Determine the [X, Y] coordinate at the center of the cell enclosing the given text.  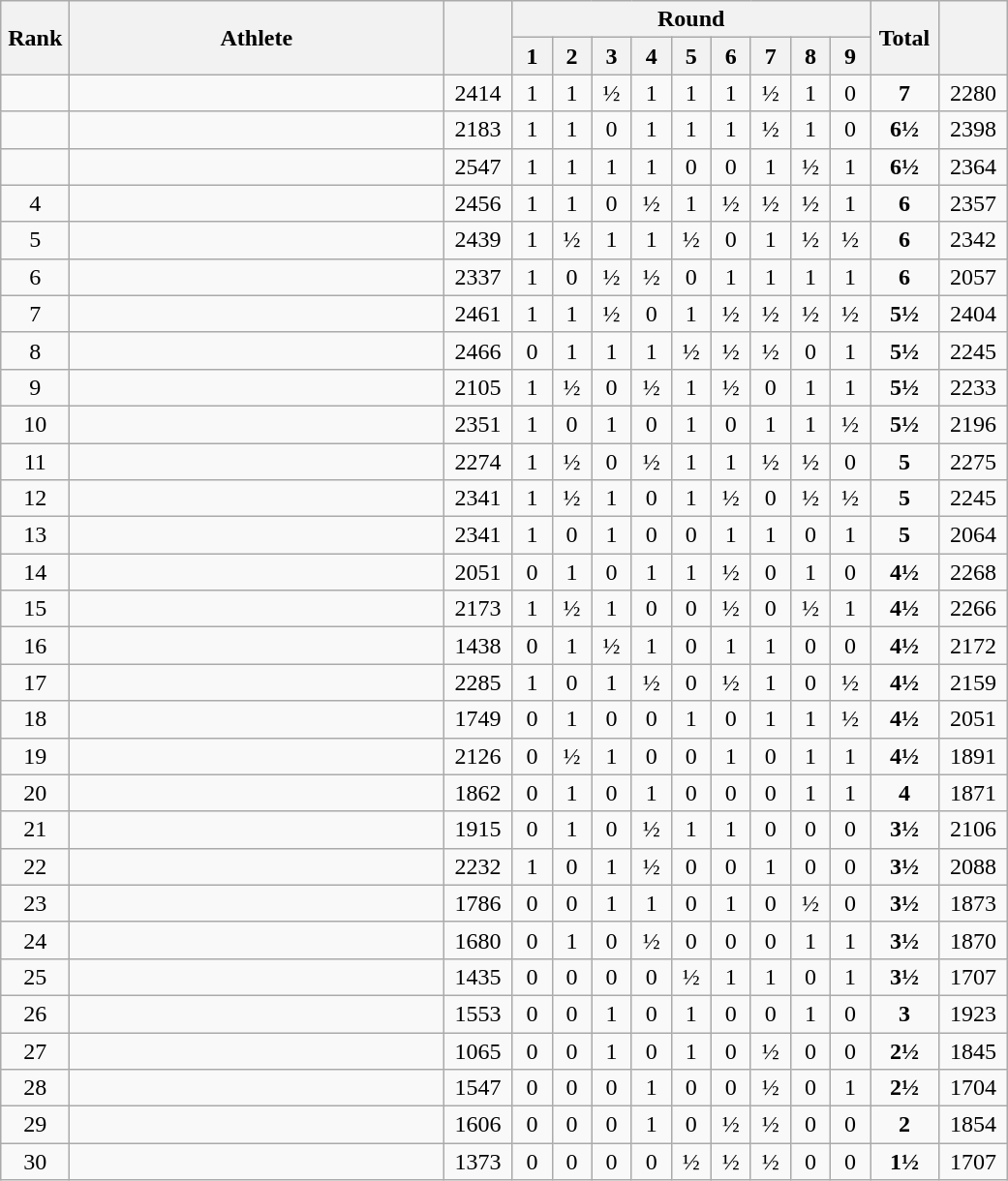
Athlete [257, 38]
2057 [974, 277]
1891 [974, 756]
1845 [974, 1050]
24 [35, 940]
2266 [974, 609]
2196 [974, 424]
2414 [478, 93]
2172 [974, 646]
2064 [974, 535]
2456 [478, 203]
2364 [974, 167]
1553 [478, 1014]
1749 [478, 719]
2088 [974, 866]
11 [35, 462]
1373 [478, 1162]
1915 [478, 830]
17 [35, 682]
1871 [974, 793]
2159 [974, 682]
1680 [478, 940]
2280 [974, 93]
2232 [478, 866]
1065 [478, 1050]
10 [35, 424]
29 [35, 1125]
18 [35, 719]
1435 [478, 977]
1862 [478, 793]
2285 [478, 682]
2439 [478, 240]
1704 [974, 1088]
1854 [974, 1125]
1923 [974, 1014]
2183 [478, 130]
21 [35, 830]
2105 [478, 387]
25 [35, 977]
2357 [974, 203]
2275 [974, 462]
2126 [478, 756]
15 [35, 609]
1606 [478, 1125]
27 [35, 1050]
2398 [974, 130]
2547 [478, 167]
2337 [478, 277]
1½ [904, 1162]
Rank [35, 38]
16 [35, 646]
1873 [974, 903]
14 [35, 572]
Total [904, 38]
Round [691, 19]
2274 [478, 462]
20 [35, 793]
1547 [478, 1088]
2268 [974, 572]
23 [35, 903]
2106 [974, 830]
2404 [974, 314]
2351 [478, 424]
13 [35, 535]
12 [35, 499]
22 [35, 866]
1438 [478, 646]
26 [35, 1014]
1870 [974, 940]
2342 [974, 240]
1786 [478, 903]
2461 [478, 314]
28 [35, 1088]
30 [35, 1162]
2466 [478, 350]
19 [35, 756]
2173 [478, 609]
2233 [974, 387]
